Output the (X, Y) coordinate of the center of the cell containing the given text.  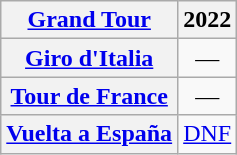
Grand Tour (90, 20)
DNF (208, 134)
2022 (208, 20)
Vuelta a España (90, 134)
Giro d'Italia (90, 58)
Tour de France (90, 96)
